Search for the cell housing the specified text and yield its (x, y) center coordinate. 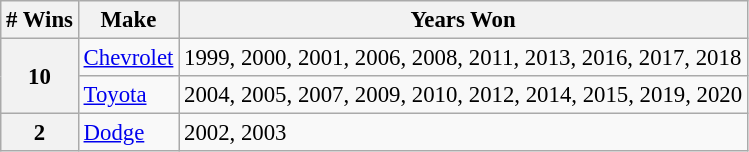
2004, 2005, 2007, 2009, 2010, 2012, 2014, 2015, 2019, 2020 (464, 95)
Toyota (128, 95)
Make (128, 20)
# Wins (40, 20)
2002, 2003 (464, 133)
10 (40, 76)
1999, 2000, 2001, 2006, 2008, 2011, 2013, 2016, 2017, 2018 (464, 58)
Chevrolet (128, 58)
2 (40, 133)
Years Won (464, 20)
Dodge (128, 133)
